Search for the cell housing the specified text and yield its (X, Y) center coordinate. 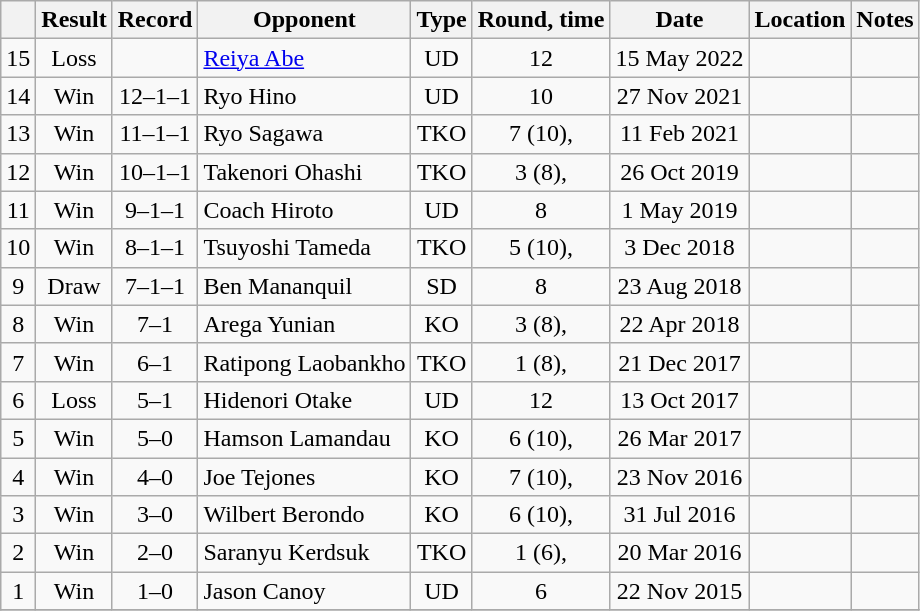
26 Oct 2019 (680, 172)
Takenori Ohashi (304, 172)
Hidenori Otake (304, 400)
13 Oct 2017 (680, 400)
21 Dec 2017 (680, 362)
Result (74, 20)
Joe Tejones (304, 477)
7 (18, 362)
4 (18, 477)
10–1–1 (155, 172)
9–1–1 (155, 210)
Type (442, 20)
5–1 (155, 400)
3 (18, 515)
SD (442, 286)
Date (680, 20)
Record (155, 20)
Ben Mananquil (304, 286)
5 (18, 438)
Location (800, 20)
1 (8), (541, 362)
Jason Canoy (304, 591)
2 (18, 553)
Hamson Lamandau (304, 438)
31 Jul 2016 (680, 515)
3 Dec 2018 (680, 248)
27 Nov 2021 (680, 96)
Wilbert Berondo (304, 515)
6–1 (155, 362)
Ratipong Laobankho (304, 362)
11 Feb 2021 (680, 134)
14 (18, 96)
13 (18, 134)
11 (18, 210)
Draw (74, 286)
23 Aug 2018 (680, 286)
15 May 2022 (680, 58)
7–1–1 (155, 286)
12–1–1 (155, 96)
1 (6), (541, 553)
4–0 (155, 477)
2–0 (155, 553)
23 Nov 2016 (680, 477)
Saranyu Kerdsuk (304, 553)
1–0 (155, 591)
7–1 (155, 324)
Coach Hiroto (304, 210)
1 May 2019 (680, 210)
5–0 (155, 438)
11–1–1 (155, 134)
Tsuyoshi Tameda (304, 248)
3–0 (155, 515)
Arega Yunian (304, 324)
Ryo Hino (304, 96)
15 (18, 58)
5 (10), (541, 248)
Opponent (304, 20)
Ryo Sagawa (304, 134)
Reiya Abe (304, 58)
20 Mar 2016 (680, 553)
Round, time (541, 20)
26 Mar 2017 (680, 438)
1 (18, 591)
22 Apr 2018 (680, 324)
9 (18, 286)
Notes (885, 20)
22 Nov 2015 (680, 591)
8–1–1 (155, 248)
